Extract the [X, Y] coordinate from the center of the cell holding the provided text.  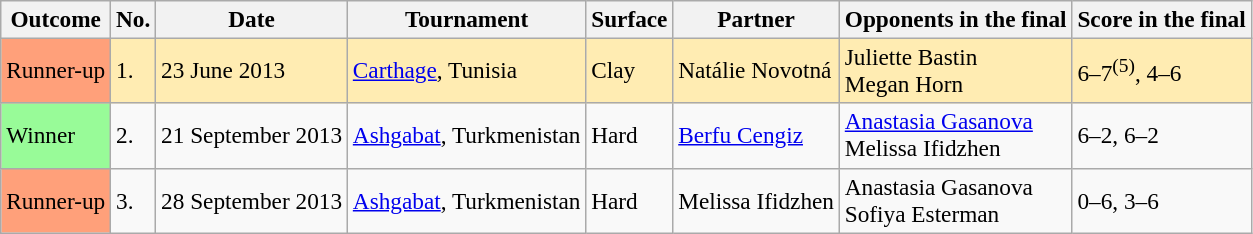
1. [134, 70]
6–7(5), 4–6 [1162, 70]
21 September 2013 [252, 136]
Winner [56, 136]
2. [134, 136]
Juliette Bastin Megan Horn [956, 70]
Partner [756, 19]
Berfu Cengiz [756, 136]
28 September 2013 [252, 200]
No. [134, 19]
3. [134, 200]
6–2, 6–2 [1162, 136]
Surface [630, 19]
0–6, 3–6 [1162, 200]
Tournament [466, 19]
Date [252, 19]
Anastasia Gasanova Sofiya Esterman [956, 200]
Outcome [56, 19]
Natálie Novotná [756, 70]
Carthage, Tunisia [466, 70]
23 June 2013 [252, 70]
Clay [630, 70]
Melissa Ifidzhen [756, 200]
Anastasia Gasanova Melissa Ifidzhen [956, 136]
Opponents in the final [956, 19]
Score in the final [1162, 19]
